Return the (x, y) coordinate for the center point of the cell that contains the specified text.  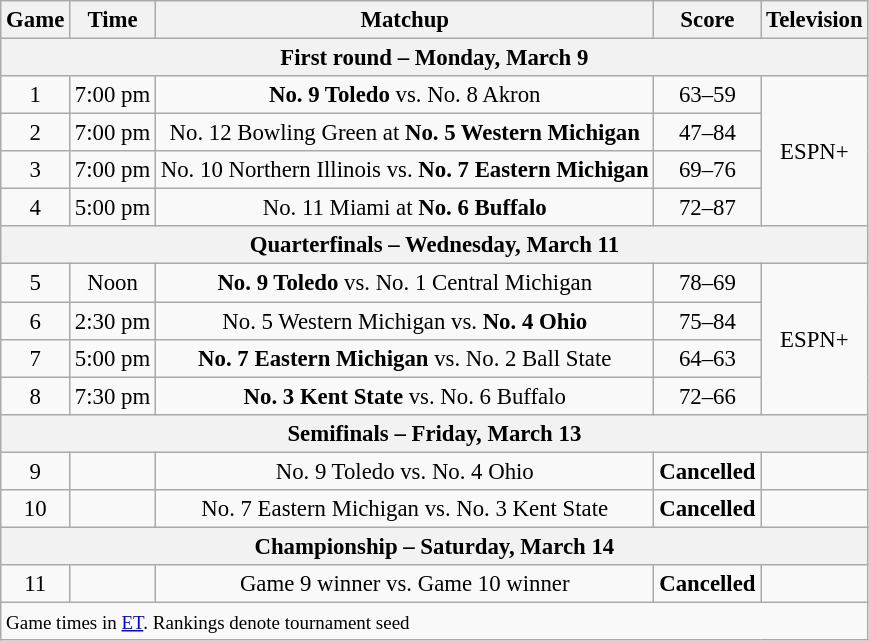
4 (36, 208)
No. 9 Toledo vs. No. 8 Akron (404, 95)
Game (36, 20)
Quarterfinals – Wednesday, March 11 (434, 245)
72–87 (708, 208)
No. 5 Western Michigan vs. No. 4 Ohio (404, 321)
9 (36, 471)
47–84 (708, 133)
3 (36, 170)
Television (814, 20)
Semifinals – Friday, March 13 (434, 433)
64–63 (708, 358)
No. 9 Toledo vs. No. 1 Central Michigan (404, 283)
11 (36, 584)
7:30 pm (113, 396)
69–76 (708, 170)
Championship – Saturday, March 14 (434, 546)
7 (36, 358)
2 (36, 133)
No. 7 Eastern Michigan vs. No. 2 Ball State (404, 358)
Time (113, 20)
5 (36, 283)
2:30 pm (113, 321)
75–84 (708, 321)
Game times in ET. Rankings denote tournament seed (434, 621)
72–66 (708, 396)
Game 9 winner vs. Game 10 winner (404, 584)
First round – Monday, March 9 (434, 58)
No. 11 Miami at No. 6 Buffalo (404, 208)
No. 9 Toledo vs. No. 4 Ohio (404, 471)
No. 12 Bowling Green at No. 5 Western Michigan (404, 133)
1 (36, 95)
Score (708, 20)
No. 3 Kent State vs. No. 6 Buffalo (404, 396)
78–69 (708, 283)
Matchup (404, 20)
10 (36, 509)
63–59 (708, 95)
Noon (113, 283)
No. 7 Eastern Michigan vs. No. 3 Kent State (404, 509)
8 (36, 396)
6 (36, 321)
No. 10 Northern Illinois vs. No. 7 Eastern Michigan (404, 170)
